Identify which cell holds the provided text, then report its [x, y] central coordinate. 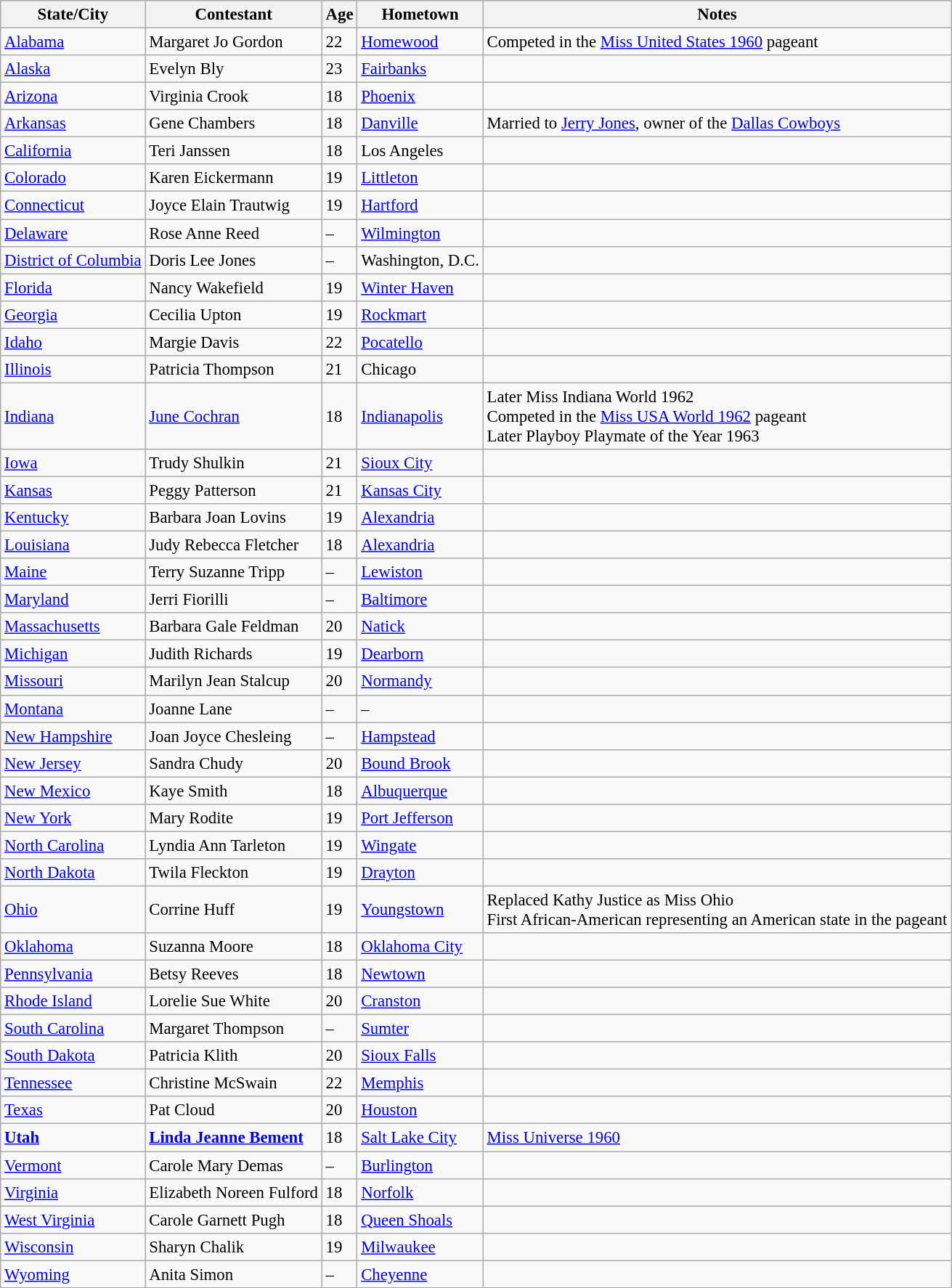
Betsy Reeves [234, 974]
Virginia Crook [234, 97]
West Virginia [73, 1220]
Pat Cloud [234, 1110]
Carole Garnett Pugh [234, 1220]
Idaho [73, 342]
Norfolk [420, 1192]
Wyoming [73, 1274]
Jerri Fiorilli [234, 600]
Joyce Elain Trautwig [234, 205]
Maine [73, 572]
Christine McSwain [234, 1083]
Natick [420, 627]
Evelyn Bly [234, 69]
Margie Davis [234, 342]
Doris Lee Jones [234, 260]
New Hampshire [73, 736]
Sumter [420, 1029]
South Dakota [73, 1056]
Los Angeles [420, 151]
Karen Eickermann [234, 178]
Indianapolis [420, 416]
Iowa [73, 463]
Patricia Klith [234, 1056]
Danville [420, 123]
Arizona [73, 97]
Wingate [420, 845]
Cheyenne [420, 1274]
Newtown [420, 974]
Normandy [420, 682]
Alaska [73, 69]
South Carolina [73, 1029]
Later Miss Indiana World 1962Competed in the Miss USA World 1962 pageantLater Playboy Playmate of the Year 1963 [717, 416]
Notes [717, 15]
Oklahoma City [420, 947]
Twila Fleckton [234, 873]
Dearborn [420, 654]
Carole Mary Demas [234, 1165]
Pennsylvania [73, 974]
Houston [420, 1110]
Massachusetts [73, 627]
Maryland [73, 600]
Terry Suzanne Tripp [234, 572]
Nancy Wakefield [234, 288]
Sioux City [420, 463]
Illinois [73, 370]
Montana [73, 709]
23 [340, 69]
Georgia [73, 314]
Oklahoma [73, 947]
Suzanna Moore [234, 947]
Gene Chambers [234, 123]
Michigan [73, 654]
Sharyn Chalik [234, 1247]
Hometown [420, 15]
New York [73, 818]
Cranston [420, 1001]
Hampstead [420, 736]
Lewiston [420, 572]
Kaye Smith [234, 791]
Age [340, 15]
Rockmart [420, 314]
Port Jefferson [420, 818]
Missouri [73, 682]
Corrine Huff [234, 909]
Tennessee [73, 1083]
Utah [73, 1138]
Sioux Falls [420, 1056]
Fairbanks [420, 69]
Joan Joyce Chesleing [234, 736]
Colorado [73, 178]
Rhode Island [73, 1001]
North Dakota [73, 873]
Replaced Kathy Justice as Miss OhioFirst African-American representing an American state in the pageant [717, 909]
Sandra Chudy [234, 763]
Rose Anne Reed [234, 233]
Judith Richards [234, 654]
Competed in the Miss United States 1960 pageant [717, 42]
Lyndia Ann Tarleton [234, 845]
Connecticut [73, 205]
Kansas [73, 490]
Elizabeth Noreen Fulford [234, 1192]
Homewood [420, 42]
Teri Janssen [234, 151]
New Mexico [73, 791]
Miss Universe 1960 [717, 1138]
Lorelie Sue White [234, 1001]
Phoenix [420, 97]
Texas [73, 1110]
Albuquerque [420, 791]
Linda Jeanne Bement [234, 1138]
Wisconsin [73, 1247]
Margaret Thompson [234, 1029]
District of Columbia [73, 260]
Anita Simon [234, 1274]
Cecilia Upton [234, 314]
Margaret Jo Gordon [234, 42]
Ohio [73, 909]
Married to Jerry Jones, owner of the Dallas Cowboys [717, 123]
Indiana [73, 416]
New Jersey [73, 763]
Florida [73, 288]
Barbara Gale Feldman [234, 627]
Louisiana [73, 545]
Salt Lake City [420, 1138]
Vermont [73, 1165]
Youngstown [420, 909]
Joanne Lane [234, 709]
Delaware [73, 233]
Contestant [234, 15]
Pocatello [420, 342]
Littleton [420, 178]
Virginia [73, 1192]
Winter Haven [420, 288]
Baltimore [420, 600]
Bound Brook [420, 763]
Marilyn Jean Stalcup [234, 682]
Memphis [420, 1083]
Hartford [420, 205]
Peggy Patterson [234, 490]
Kansas City [420, 490]
Milwaukee [420, 1247]
Trudy Shulkin [234, 463]
Barbara Joan Lovins [234, 518]
Chicago [420, 370]
Burlington [420, 1165]
Wilmington [420, 233]
North Carolina [73, 845]
Mary Rodite [234, 818]
Judy Rebecca Fletcher [234, 545]
Alabama [73, 42]
California [73, 151]
Patricia Thompson [234, 370]
Kentucky [73, 518]
State/City [73, 15]
Drayton [420, 873]
Arkansas [73, 123]
Washington, D.C. [420, 260]
June Cochran [234, 416]
Queen Shoals [420, 1220]
